For the text-containing cell, return its midpoint in (X, Y) coordinate format. 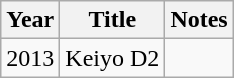
Notes (199, 20)
Keiyo D2 (112, 58)
Year (30, 20)
Title (112, 20)
2013 (30, 58)
